Detect which cell encompasses the target text, then output its [X, Y] center coordinate. 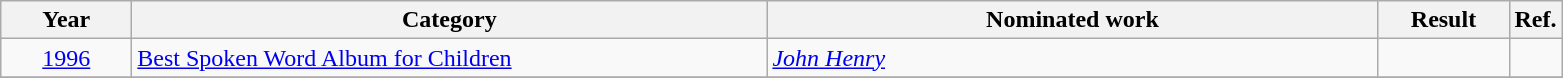
1996 [66, 58]
Result [1444, 20]
Year [66, 20]
Nominated work [1072, 20]
Ref. [1536, 20]
Category [450, 20]
Best Spoken Word Album for Children [450, 58]
John Henry [1072, 58]
